Provide the [x, y] coordinate of the cell's center where the given text is located.  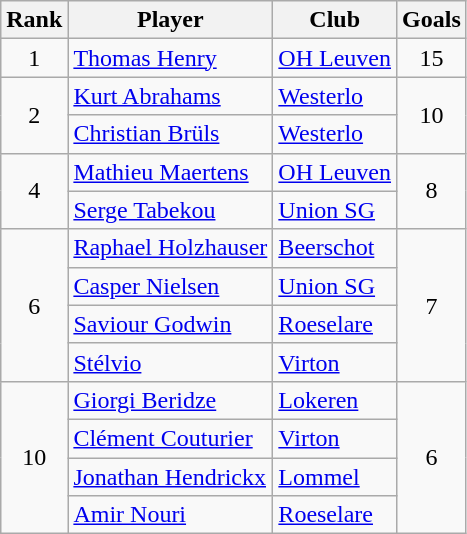
Mathieu Maertens [170, 172]
Rank [34, 20]
8 [432, 191]
Beerschot [335, 248]
Clément Couturier [170, 438]
Thomas Henry [170, 58]
1 [34, 58]
15 [432, 58]
Player [170, 20]
Club [335, 20]
Lommel [335, 477]
4 [34, 191]
Goals [432, 20]
Amir Nouri [170, 515]
Giorgi Beridze [170, 400]
Serge Tabekou [170, 210]
Christian Brüls [170, 134]
Casper Nielsen [170, 286]
Raphael Holzhauser [170, 248]
Saviour Godwin [170, 324]
7 [432, 305]
2 [34, 115]
Kurt Abrahams [170, 96]
Jonathan Hendrickx [170, 477]
Lokeren [335, 400]
Stélvio [170, 362]
